Determine the [x, y] coordinate at the center of the cell enclosing the given text.  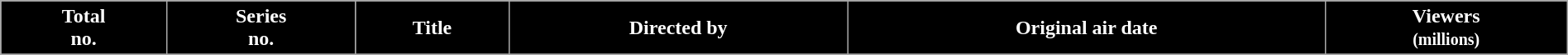
Totalno. [84, 28]
Directed by [678, 28]
Title [432, 28]
Original air date [1087, 28]
Viewers(millions) [1446, 28]
Seriesno. [261, 28]
